Output the [X, Y] coordinate of the center of the cell containing the given text.  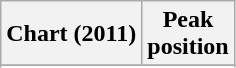
Peakposition [188, 34]
Chart (2011) [72, 34]
